Return (x, y) of the center of cell containing provided text 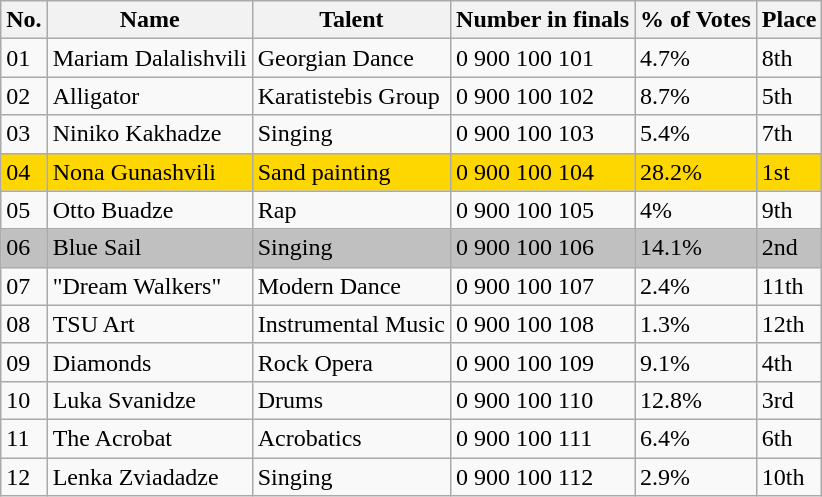
2.4% (696, 286)
"Dream Walkers" (150, 286)
06 (24, 248)
Luka Svanidze (150, 400)
0 900 100 103 (543, 134)
7th (789, 134)
02 (24, 96)
05 (24, 210)
4% (696, 210)
12th (789, 324)
Number in finals (543, 20)
09 (24, 362)
Niniko Kakhadze (150, 134)
Georgian Dance (351, 58)
28.2% (696, 172)
Acrobatics (351, 438)
2.9% (696, 477)
0 900 100 105 (543, 210)
% of Votes (696, 20)
Rap (351, 210)
04 (24, 172)
14.1% (696, 248)
Diamonds (150, 362)
Modern Dance (351, 286)
6.4% (696, 438)
4.7% (696, 58)
0 900 100 104 (543, 172)
0 900 100 110 (543, 400)
Talent (351, 20)
0 900 100 112 (543, 477)
Lenka Zviadadze (150, 477)
8.7% (696, 96)
10th (789, 477)
10 (24, 400)
Nona Gunashvili (150, 172)
5.4% (696, 134)
01 (24, 58)
Alligator (150, 96)
0 900 100 108 (543, 324)
Karatistebis Group (351, 96)
1st (789, 172)
12.8% (696, 400)
TSU Art (150, 324)
Name (150, 20)
0 900 100 101 (543, 58)
Blue Sail (150, 248)
Mariam Dalalishvili (150, 58)
Sand painting (351, 172)
Rock Opera (351, 362)
11 (24, 438)
11th (789, 286)
Drums (351, 400)
The Acrobat (150, 438)
9.1% (696, 362)
Instrumental Music (351, 324)
07 (24, 286)
Otto Buadze (150, 210)
No. (24, 20)
0 900 100 102 (543, 96)
4th (789, 362)
6th (789, 438)
1.3% (696, 324)
08 (24, 324)
3rd (789, 400)
0 900 100 106 (543, 248)
8th (789, 58)
2nd (789, 248)
9th (789, 210)
Place (789, 20)
0 900 100 111 (543, 438)
5th (789, 96)
12 (24, 477)
0 900 100 109 (543, 362)
0 900 100 107 (543, 286)
03 (24, 134)
